For the text-containing cell, return its midpoint in (X, Y) coordinate format. 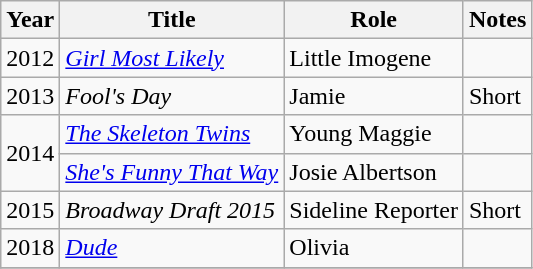
2012 (30, 58)
Olivia (374, 248)
Dude (172, 248)
Role (374, 20)
2013 (30, 96)
The Skeleton Twins (172, 134)
2015 (30, 210)
Little Imogene (374, 58)
Girl Most Likely (172, 58)
She's Funny That Way (172, 172)
2018 (30, 248)
Title (172, 20)
Josie Albertson (374, 172)
Notes (497, 20)
2014 (30, 153)
Young Maggie (374, 134)
Broadway Draft 2015 (172, 210)
Jamie (374, 96)
Sideline Reporter (374, 210)
Fool's Day (172, 96)
Year (30, 20)
